For the text-containing cell, return its midpoint in [X, Y] coordinate format. 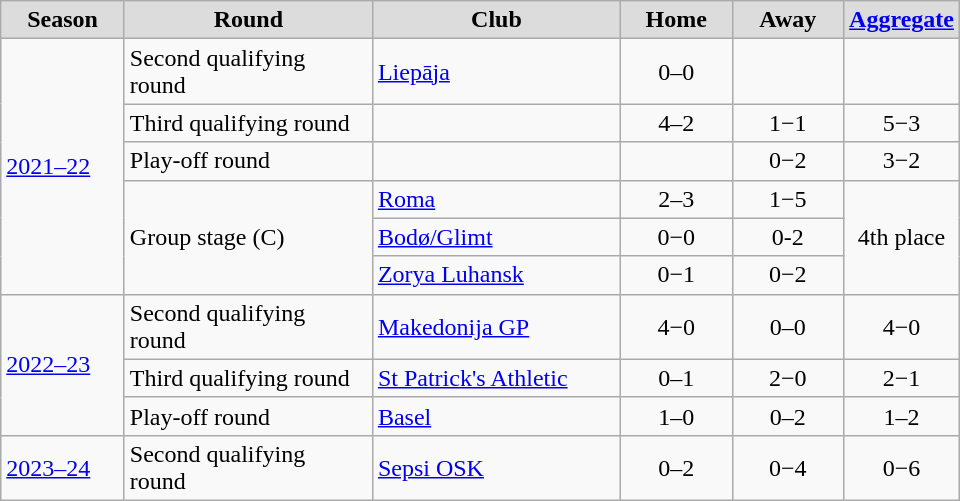
Zorya Luhansk [496, 275]
Away [788, 20]
Bodø/Glimt [496, 237]
2−0 [788, 378]
Club [496, 20]
Home [676, 20]
Season [63, 20]
1−5 [788, 199]
2023–24 [63, 468]
0−0 [676, 237]
0−1 [676, 275]
Round [248, 20]
Group stage (C) [248, 237]
4–2 [676, 123]
0−6 [902, 468]
2–3 [676, 199]
1–0 [676, 416]
4th place [902, 237]
2022–23 [63, 364]
St Patrick's Athletic [496, 378]
2021–22 [63, 166]
0−4 [788, 468]
0-2 [788, 237]
1−1 [788, 123]
Basel [496, 416]
1–2 [902, 416]
2−1 [902, 378]
3−2 [902, 161]
Aggregate [902, 20]
Sepsi OSK [496, 468]
Makedonija GP [496, 326]
Roma [496, 199]
5−3 [902, 123]
Liepāja [496, 72]
0–1 [676, 378]
